Determine the (x, y) coordinate at the center of the cell enclosing the given text.  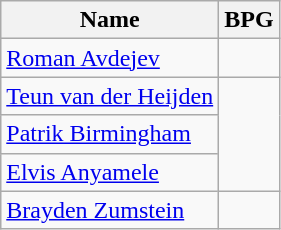
Brayden Zumstein (110, 210)
Patrik Birmingham (110, 134)
Name (110, 20)
BPG (249, 20)
Elvis Anyamele (110, 172)
Teun van der Heijden (110, 96)
Roman Avdejev (110, 58)
